Identify which cell holds the provided text, then report its (x, y) central coordinate. 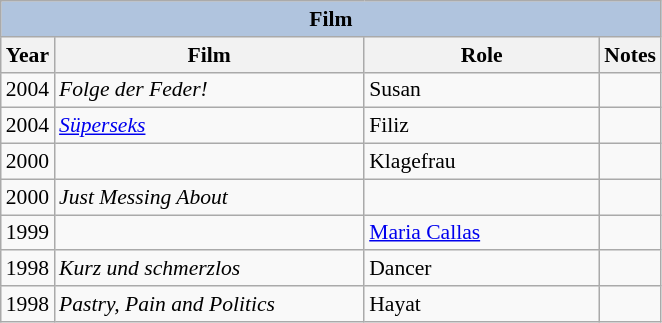
Folge der Feder! (209, 90)
Kurz und schmerzlos (209, 269)
1999 (28, 233)
Filiz (482, 126)
Klagefrau (482, 162)
Role (482, 55)
Pastry, Pain and Politics (209, 304)
Dancer (482, 269)
Süperseks (209, 126)
Notes (630, 55)
Susan (482, 90)
Just Messing About (209, 197)
Year (28, 55)
Maria Callas (482, 233)
Hayat (482, 304)
